Extract the (x, y) coordinate from the center of the cell holding the provided text.  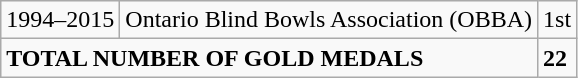
1994–2015 (60, 20)
22 (558, 58)
TOTAL NUMBER OF GOLD MEDALS (270, 58)
1st (558, 20)
Ontario Blind Bowls Association (OBBA) (329, 20)
